Identify which cell holds the provided text, then report its [x, y] central coordinate. 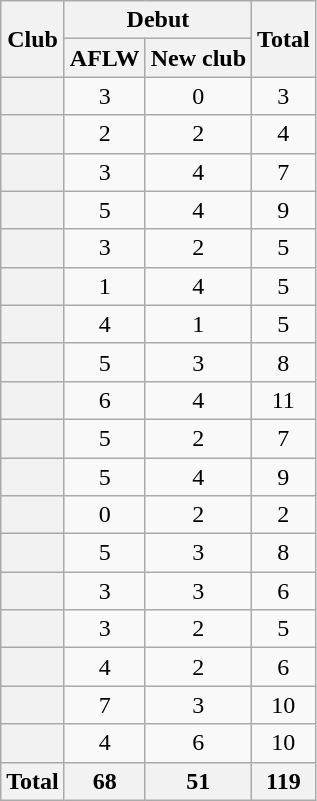
Debut [158, 20]
51 [198, 781]
AFLW [104, 58]
Club [33, 39]
11 [284, 400]
New club [198, 58]
68 [104, 781]
119 [284, 781]
